Search for the cell housing the specified text and yield its [X, Y] center coordinate. 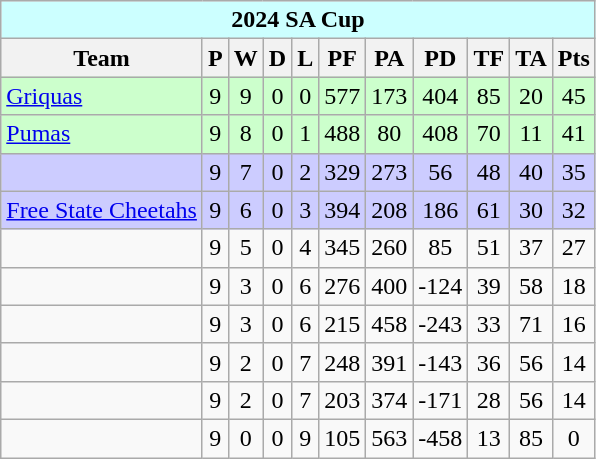
PA [390, 58]
391 [390, 362]
Griquas [102, 96]
-458 [440, 438]
4 [306, 248]
186 [440, 210]
28 [489, 400]
16 [574, 324]
5 [246, 248]
458 [390, 324]
30 [532, 210]
33 [489, 324]
TF [489, 58]
Pumas [102, 134]
80 [390, 134]
D [277, 58]
48 [489, 172]
563 [390, 438]
PF [342, 58]
400 [390, 286]
2024 SA Cup [298, 20]
TA [532, 58]
577 [342, 96]
27 [574, 248]
-143 [440, 362]
Free State Cheetahs [102, 210]
71 [532, 324]
208 [390, 210]
W [246, 58]
11 [532, 134]
18 [574, 286]
329 [342, 172]
374 [390, 400]
408 [440, 134]
39 [489, 286]
248 [342, 362]
488 [342, 134]
PD [440, 58]
70 [489, 134]
276 [342, 286]
8 [246, 134]
Team [102, 58]
P [215, 58]
61 [489, 210]
273 [390, 172]
20 [532, 96]
37 [532, 248]
51 [489, 248]
Pts [574, 58]
404 [440, 96]
-171 [440, 400]
L [306, 58]
58 [532, 286]
1 [306, 134]
35 [574, 172]
13 [489, 438]
260 [390, 248]
173 [390, 96]
394 [342, 210]
105 [342, 438]
215 [342, 324]
-124 [440, 286]
345 [342, 248]
41 [574, 134]
36 [489, 362]
32 [574, 210]
45 [574, 96]
40 [532, 172]
-243 [440, 324]
203 [342, 400]
